Identify which cell holds the provided text, then report its (x, y) central coordinate. 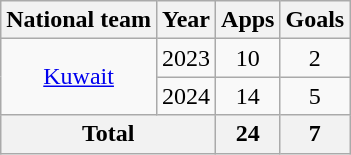
Apps (248, 20)
National team (79, 20)
Kuwait (79, 77)
2023 (186, 58)
7 (315, 134)
2 (315, 58)
14 (248, 96)
Total (108, 134)
10 (248, 58)
Goals (315, 20)
5 (315, 96)
2024 (186, 96)
Year (186, 20)
24 (248, 134)
